Detect which cell encompasses the target text, then output its [x, y] center coordinate. 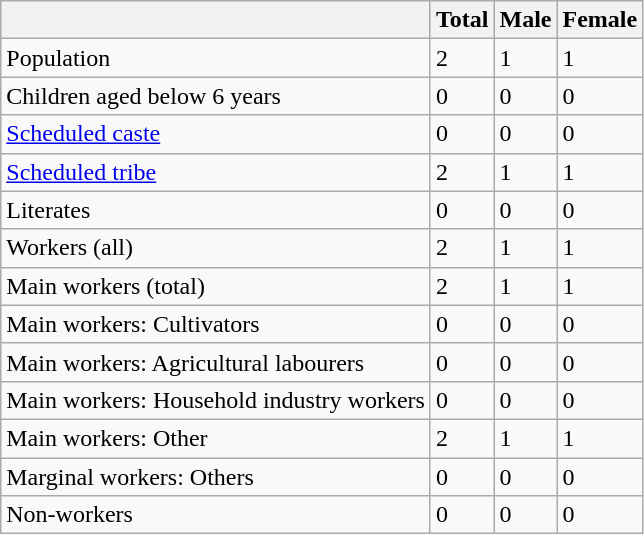
Main workers (total) [216, 286]
Scheduled tribe [216, 172]
Marginal workers: Others [216, 477]
Children aged below 6 years [216, 96]
Male [526, 20]
Female [600, 20]
Workers (all) [216, 248]
Main workers: Household industry workers [216, 400]
Main workers: Agricultural labourers [216, 362]
Total [462, 20]
Literates [216, 210]
Scheduled caste [216, 134]
Non-workers [216, 515]
Main workers: Other [216, 438]
Main workers: Cultivators [216, 324]
Population [216, 58]
